From the cell containing the given text, extract its center point as (x, y) coordinate. 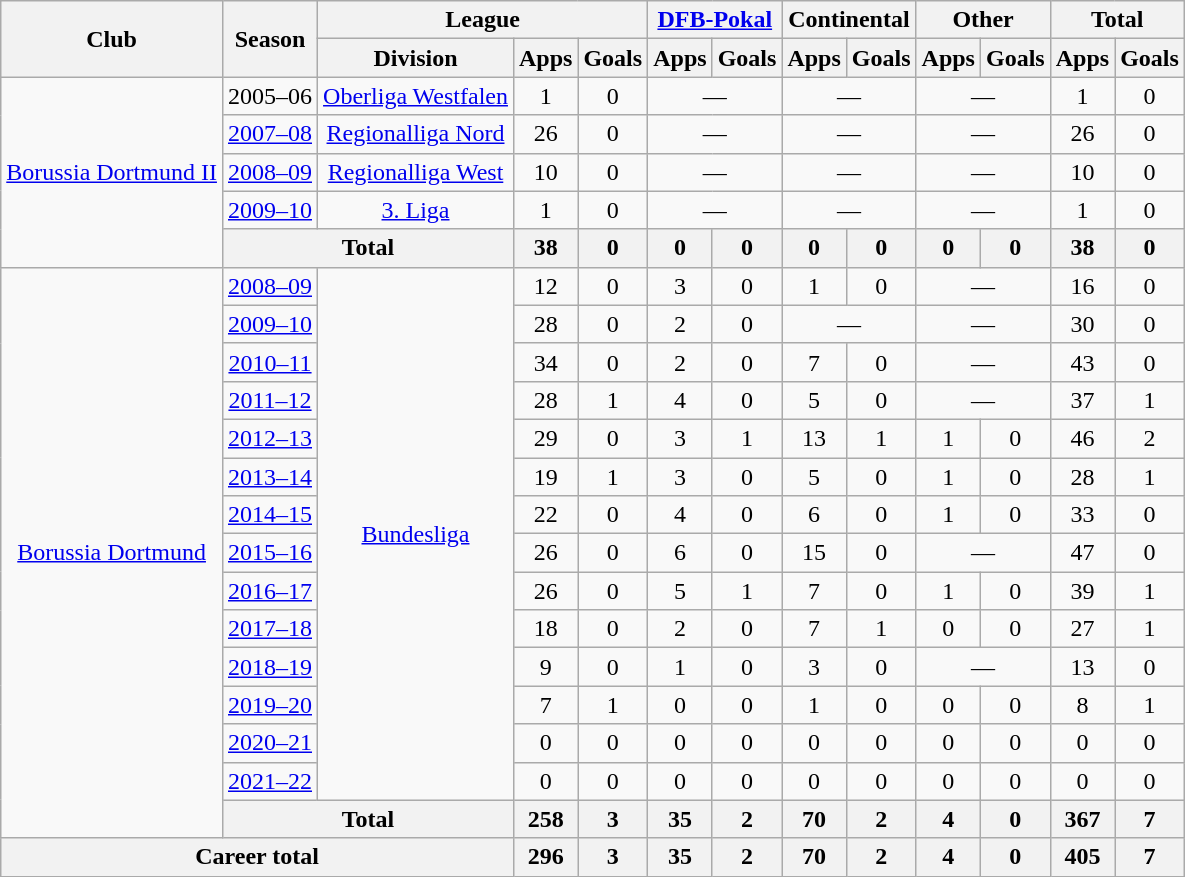
47 (1082, 553)
Oberliga Westfalen (416, 96)
Borussia Dortmund (112, 552)
15 (814, 553)
2020–21 (270, 743)
37 (1082, 400)
258 (545, 819)
Club (112, 39)
22 (545, 515)
Bundesliga (416, 534)
2013–14 (270, 477)
2019–20 (270, 705)
3. Liga (416, 210)
2015–16 (270, 553)
2021–22 (270, 781)
16 (1082, 286)
2005–06 (270, 96)
8 (1082, 705)
League (483, 20)
Regionalliga Nord (416, 134)
43 (1082, 362)
39 (1082, 591)
Career total (258, 857)
2014–15 (270, 515)
27 (1082, 629)
405 (1082, 857)
Other (983, 20)
Season (270, 39)
Regionalliga West (416, 172)
296 (545, 857)
2018–19 (270, 667)
DFB-Pokal (715, 20)
12 (545, 286)
19 (545, 477)
18 (545, 629)
9 (545, 667)
29 (545, 438)
2011–12 (270, 400)
Continental (849, 20)
2017–18 (270, 629)
Borussia Dortmund II (112, 172)
33 (1082, 515)
Division (416, 58)
2012–13 (270, 438)
367 (1082, 819)
30 (1082, 324)
46 (1082, 438)
2016–17 (270, 591)
2010–11 (270, 362)
2007–08 (270, 134)
34 (545, 362)
